Return (X, Y) of the center of cell containing provided text 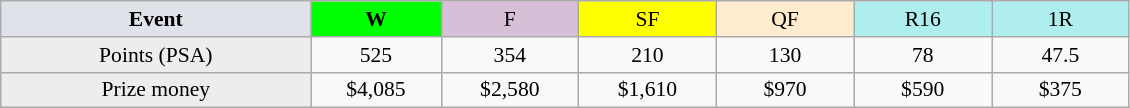
SF (648, 19)
F (510, 19)
R16 (923, 19)
$1,610 (648, 90)
78 (923, 55)
W (376, 19)
130 (785, 55)
QF (785, 19)
$2,580 (510, 90)
1R (1061, 19)
$970 (785, 90)
$4,085 (376, 90)
525 (376, 55)
Prize money (156, 90)
Event (156, 19)
47.5 (1061, 55)
$375 (1061, 90)
Points (PSA) (156, 55)
$590 (923, 90)
354 (510, 55)
210 (648, 55)
